Capture the cell that displays the provided text and extract its (x, y) central coordinate. 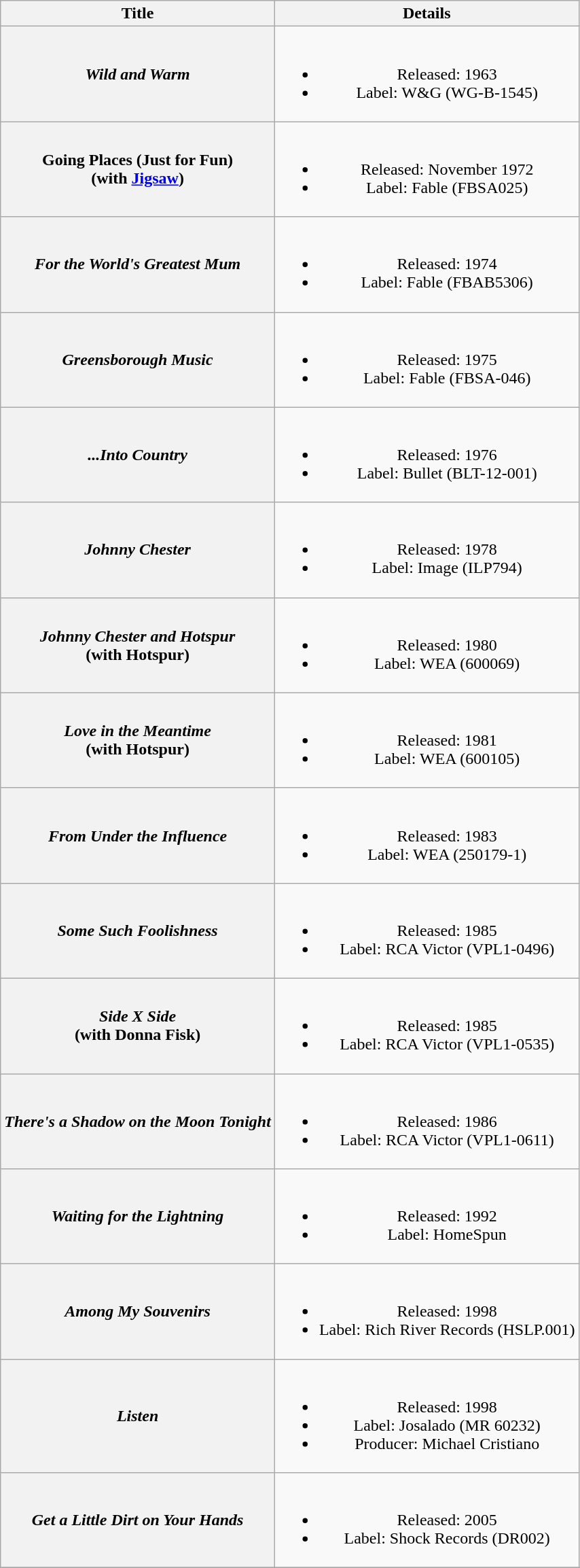
Wild and Warm (138, 74)
Released: 1976Label: Bullet (BLT-12-001) (427, 455)
Released: 1985Label: RCA Victor (VPL1-0496) (427, 930)
Listen (138, 1416)
Released: 1978Label: Image (ILP794) (427, 550)
Released: 1974Label: Fable (FBAB5306) (427, 264)
Title (138, 14)
For the World's Greatest Mum (138, 264)
Released: 1998Label: Rich River Records (HSLP.001) (427, 1312)
Released: 1983Label: WEA (250179-1) (427, 835)
Released: 1998Label: Josalado (MR 60232)Producer: Michael Cristiano (427, 1416)
There's a Shadow on the Moon Tonight (138, 1121)
Among My Souvenirs (138, 1312)
Released: 2005Label: Shock Records (DR002) (427, 1520)
Get a Little Dirt on Your Hands (138, 1520)
Released: 1980Label: WEA (600069) (427, 645)
Waiting for the Lightning (138, 1217)
Details (427, 14)
...Into Country (138, 455)
Johnny Chester (138, 550)
Released: 1985Label: RCA Victor (VPL1-0535) (427, 1026)
Released: November 1972Label: Fable (FBSA025) (427, 169)
Released: 1981Label: WEA (600105) (427, 740)
Some Such Foolishness (138, 930)
Going Places (Just for Fun) (with Jigsaw) (138, 169)
Love in the Meantime (with Hotspur) (138, 740)
Released: 1992Label: HomeSpun (427, 1217)
Side X Side (with Donna Fisk) (138, 1026)
Released: 1986Label: RCA Victor (VPL1-0611) (427, 1121)
Released: 1963Label: W&G (WG-B-1545) (427, 74)
Greensborough Music (138, 360)
Released: 1975Label: Fable (FBSA-046) (427, 360)
Johnny Chester and Hotspur (with Hotspur) (138, 645)
From Under the Influence (138, 835)
